Pinpoint the cell where the given text exists, returning its [X, Y] midpoint coordinate. 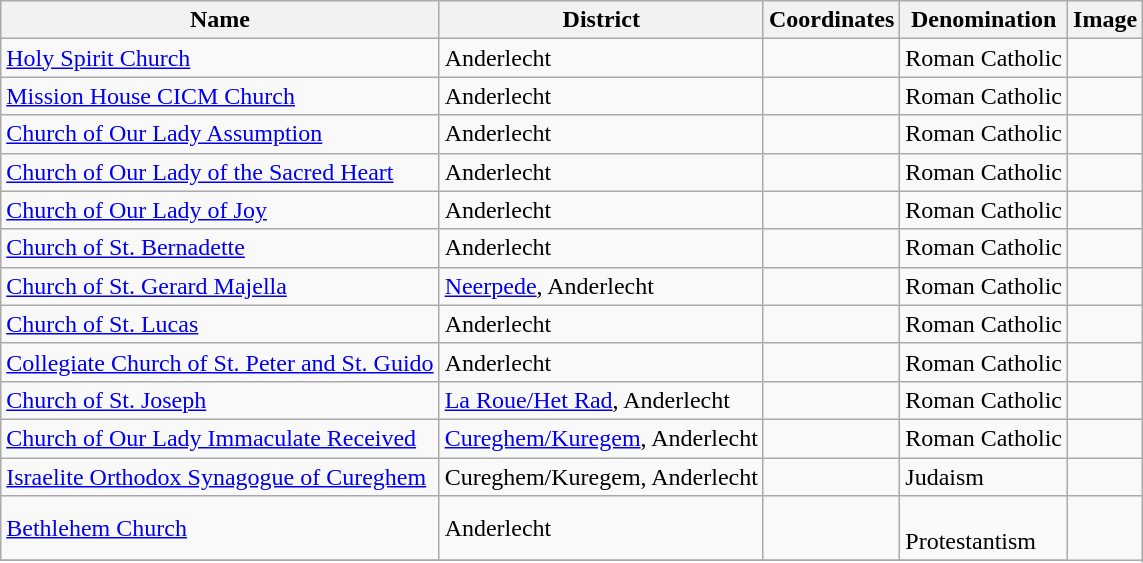
Coordinates [831, 20]
Church of St. Gerard Majella [220, 286]
Holy Spirit Church [220, 58]
Church of St. Joseph [220, 400]
Church of Our Lady Immaculate Received [220, 438]
Neerpede, Anderlecht [601, 286]
Church of Our Lady Assumption [220, 134]
La Roue/Het Rad, Anderlecht [601, 400]
Judaism [984, 477]
Collegiate Church of St. Peter and St. Guido [220, 362]
Mission House CICM Church [220, 96]
District [601, 20]
Bethlehem Church [220, 528]
Name [220, 20]
Church of St. Bernadette [220, 248]
Image [1106, 20]
Israelite Orthodox Synagogue of Cureghem [220, 477]
Denomination [984, 20]
Church of Our Lady of Joy [220, 210]
Protestantism [984, 528]
Church of Our Lady of the Sacred Heart [220, 172]
Church of St. Lucas [220, 324]
